Determine the [X, Y] coordinate at the center of the cell enclosing the given text.  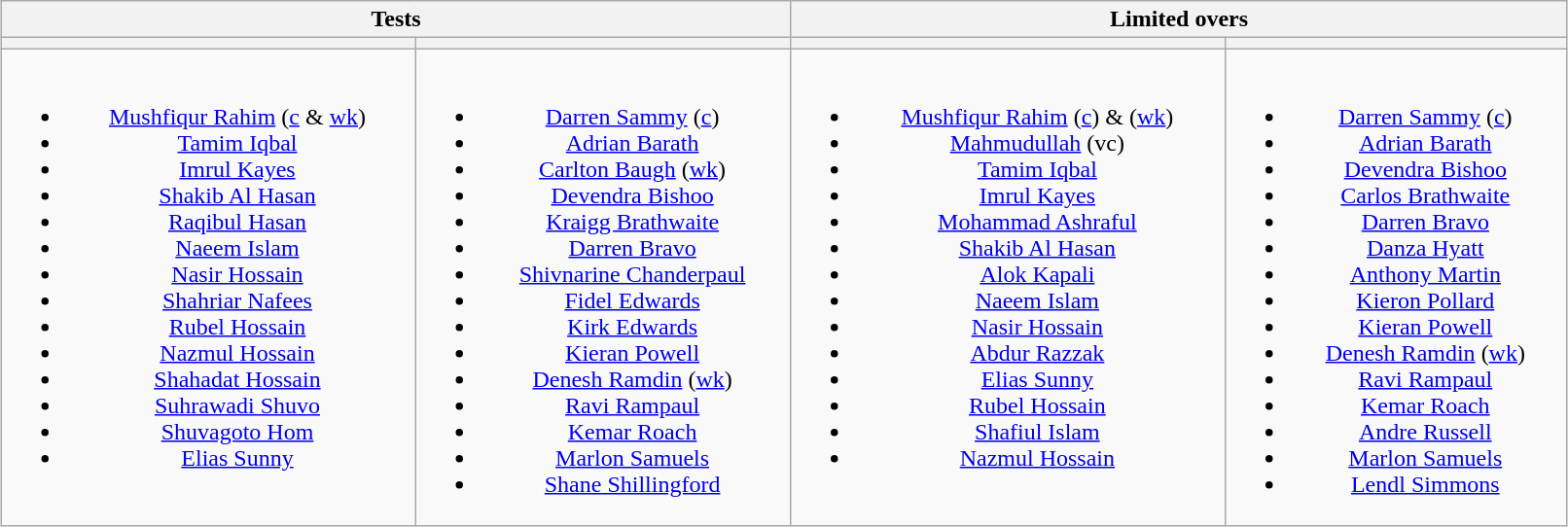
Tests [396, 19]
Limited overs [1179, 19]
